Provide the [X, Y] coordinate of the cell's center where the given text is located.  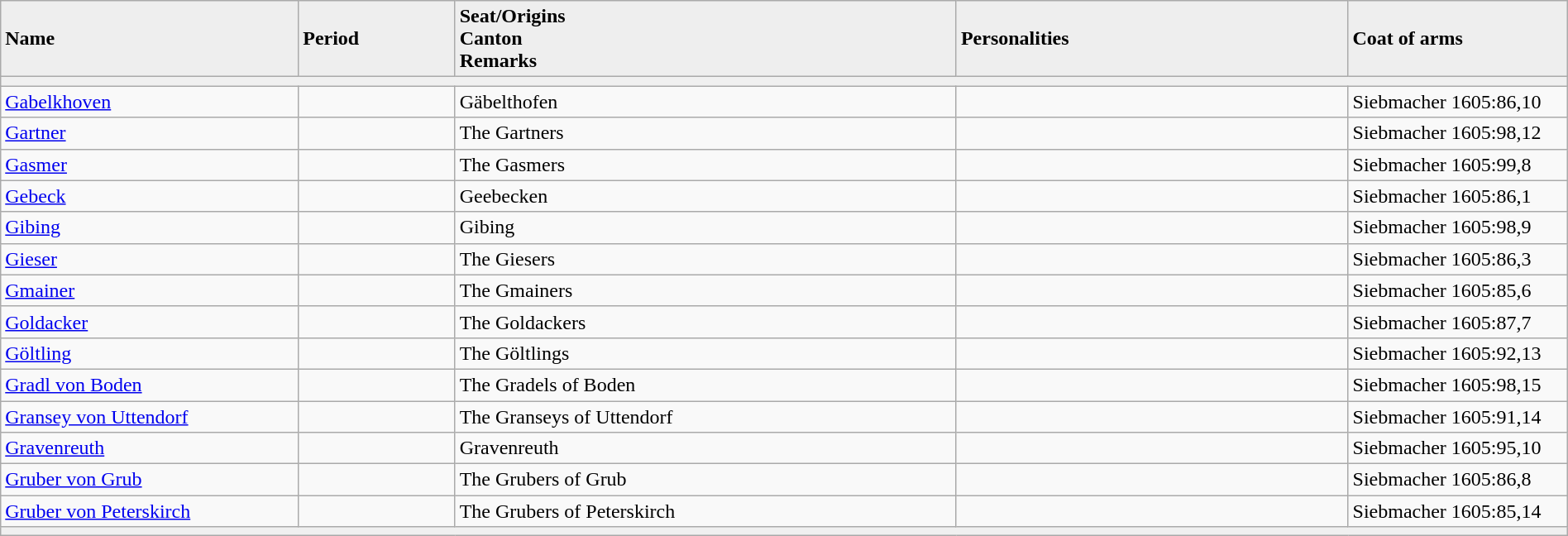
Gieser [150, 259]
Period [377, 39]
Göltling [150, 353]
Siebmacher 1605:85,6 [1457, 290]
The Grubers of Peterskirch [705, 511]
Gasmer [150, 165]
Gmainer [150, 290]
The Giesers [705, 259]
The Grubers of Grub [705, 480]
Gradl von Boden [150, 385]
Siebmacher 1605:92,13 [1457, 353]
Siebmacher 1605:87,7 [1457, 322]
The Göltlings [705, 353]
The Granseys of Uttendorf [705, 416]
Name [150, 39]
Siebmacher 1605:95,10 [1457, 448]
Seat/Origins Canton Remarks [705, 39]
Gruber von Peterskirch [150, 511]
Personalities [1152, 39]
Gabelkhoven [150, 102]
The Gmainers [705, 290]
Siebmacher 1605:91,14 [1457, 416]
Gransey von Uttendorf [150, 416]
Goldacker [150, 322]
Siebmacher 1605:98,15 [1457, 385]
Siebmacher 1605:85,14 [1457, 511]
Siebmacher 1605:98,12 [1457, 133]
Coat of arms [1457, 39]
Gäbelthofen [705, 102]
The Gradels of Boden [705, 385]
Siebmacher 1605:98,9 [1457, 227]
Gruber von Grub [150, 480]
Siebmacher 1605:99,8 [1457, 165]
Gartner [150, 133]
Siebmacher 1605:86,3 [1457, 259]
The Gartners [705, 133]
Siebmacher 1605:86,8 [1457, 480]
The Gasmers [705, 165]
The Goldackers [705, 322]
Gebeck [150, 196]
Geebecken [705, 196]
Siebmacher 1605:86,10 [1457, 102]
Siebmacher 1605:86,1 [1457, 196]
